Find where the given text appears and provide that cell's center as [x, y] coordinate. 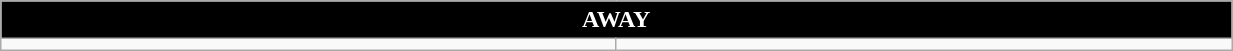
AWAY [616, 20]
